Find where the given text appears and provide that cell's center as [x, y] coordinate. 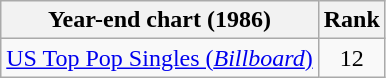
12 [352, 58]
Rank [352, 20]
US Top Pop Singles (Billboard) [160, 58]
Year-end chart (1986) [160, 20]
